Return [X, Y] of the center of cell containing provided text 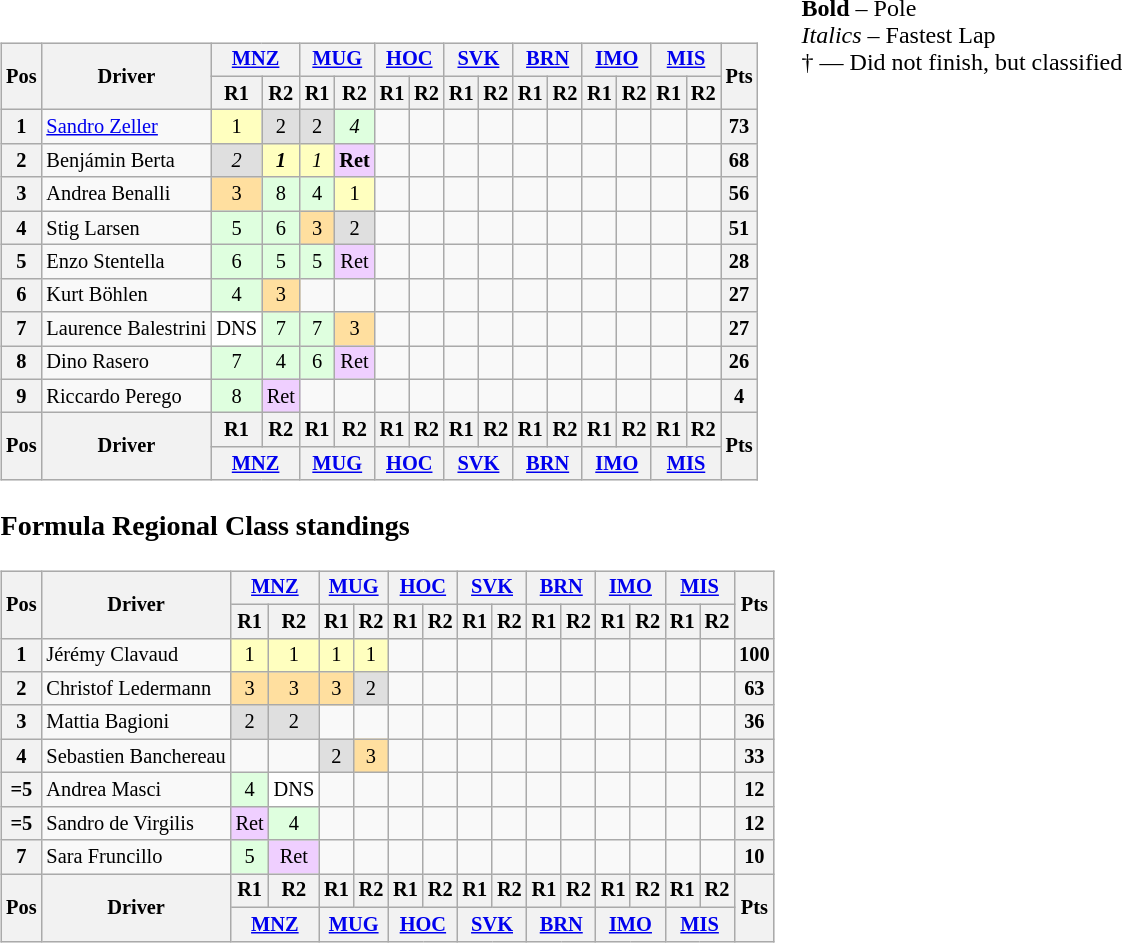
Andrea Benalli [126, 194]
Mattia Bagioni [136, 722]
Christof Ledermann [136, 689]
56 [740, 194]
33 [754, 756]
Andrea Masci [136, 790]
73 [740, 127]
9 [21, 396]
Sandro Zeller [126, 127]
Benjámin Berta [126, 161]
28 [740, 262]
36 [754, 722]
Jérémy Clavaud [136, 655]
Laurence Balestrini [126, 329]
26 [740, 363]
63 [754, 689]
Riccardo Perego [126, 396]
Stig Larsen [126, 228]
Dino Rasero [126, 363]
100 [754, 655]
51 [740, 228]
10 [754, 857]
Sandro de Virgilis [136, 823]
Sebastien Banchereau [136, 756]
68 [740, 161]
Enzo Stentella [126, 262]
Sara Fruncillo [136, 857]
Kurt Böhlen [126, 295]
